Find where the given text appears and provide that cell's center as [x, y] coordinate. 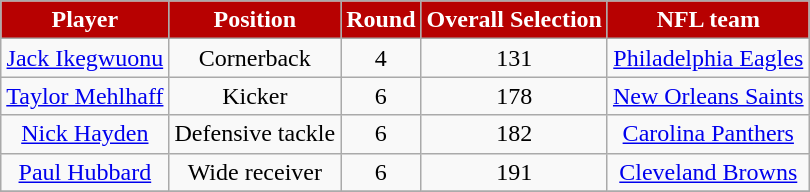
Wide receiver [255, 172]
Position [255, 20]
191 [514, 172]
Defensive tackle [255, 134]
Taylor Mehlhaff [85, 96]
Paul Hubbard [85, 172]
4 [381, 58]
Round [381, 20]
Kicker [255, 96]
182 [514, 134]
Nick Hayden [85, 134]
NFL team [708, 20]
131 [514, 58]
Jack Ikegwuonu [85, 58]
New Orleans Saints [708, 96]
Cleveland Browns [708, 172]
Player [85, 20]
Cornerback [255, 58]
Philadelphia Eagles [708, 58]
178 [514, 96]
Carolina Panthers [708, 134]
Overall Selection [514, 20]
